Search for the cell housing the specified text and yield its (x, y) center coordinate. 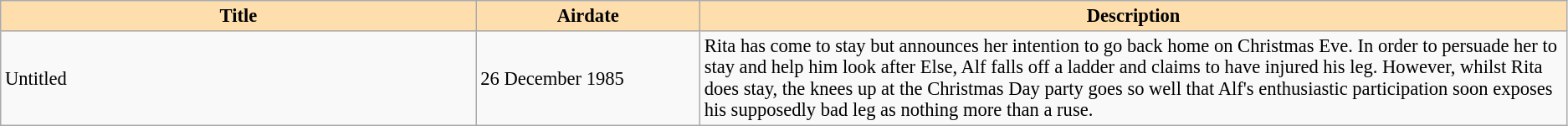
Untitled (238, 78)
26 December 1985 (587, 78)
Airdate (587, 16)
Description (1133, 16)
Title (238, 16)
